From the cell containing the given text, extract its center point as (X, Y) coordinate. 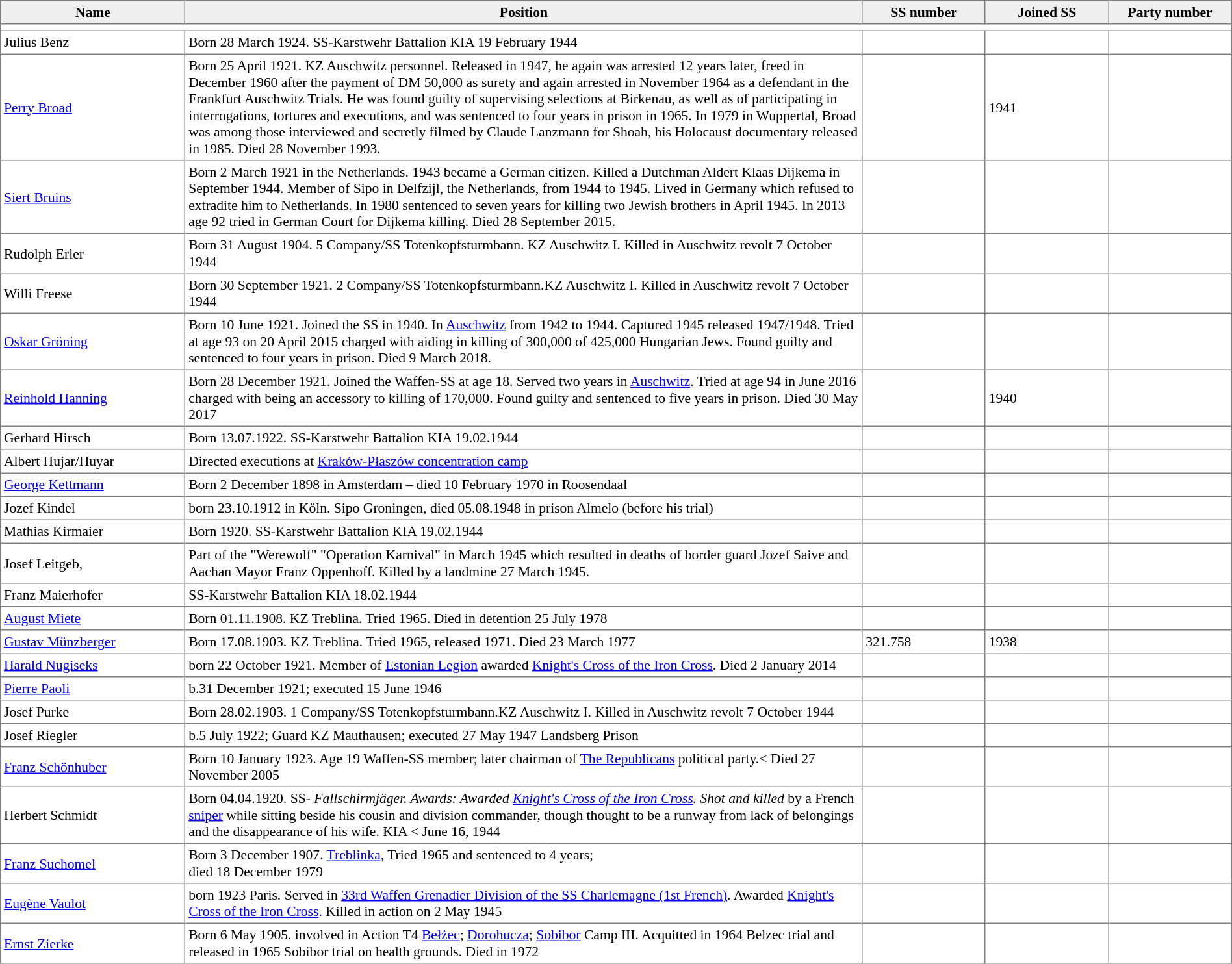
Position (524, 12)
Born 01.11.1908. KZ Treblina. Tried 1965. Died in detention 25 July 1978 (524, 618)
Born 30 September 1921. 2 Company/SS Totenkopfsturmbann.KZ Auschwitz I. Killed in Auschwitz revolt 7 October 1944 (524, 294)
b.5 July 1922; Guard KZ Mauthausen; executed 27 May 1947 Landsberg Prison (524, 735)
Franz Maierhofer (93, 595)
Siert Bruins (93, 197)
Born 28.02.1903. 1 Company/SS Totenkopfsturmbann.KZ Auschwitz I. Killed in Auschwitz revolt 7 October 1944 (524, 712)
Perry Broad (93, 107)
Party number (1170, 12)
b.31 December 1921; executed 15 June 1946 (524, 689)
321.758 (924, 642)
Joined SS (1046, 12)
Josef Leitgeb, (93, 563)
Born 13.07.1922. SS-Karstwehr Battalion KIA 19.02.1944 (524, 438)
August Miete (93, 618)
Name (93, 12)
Ernst Zierke (93, 943)
Albert Hujar/Huyar (93, 461)
Mathias Kirmaier (93, 531)
Born 17.08.1903. KZ Treblina. Tried 1965, released 1971. Died 23 March 1977 (524, 642)
1938 (1046, 642)
Eugène Vaulot (93, 904)
George Kettmann (93, 485)
SS-Karstwehr Battalion KIA 18.02.1944 (524, 595)
Born 2 December 1898 in Amsterdam – died 10 February 1970 in Roosendaal (524, 485)
born 23.10.1912 in Köln. Sipo Groningen, died 05.08.1948 in prison Almelo (before his trial) (524, 508)
Franz Schönhuber (93, 767)
Reinhold Hanning (93, 398)
1940 (1046, 398)
Directed executions at Kraków-Płaszów concentration camp (524, 461)
Jozef Kindel (93, 508)
Josef Riegler (93, 735)
Born 28 March 1924. SS-Karstwehr Battalion KIA 19 February 1944 (524, 42)
Rudolph Erler (93, 253)
Born 31 August 1904. 5 Company/SS Totenkopfsturmbann. KZ Auschwitz I. Killed in Auschwitz revolt 7 October 1944 (524, 253)
Franz Suchomel (93, 863)
Oskar Gröning (93, 342)
born 22 October 1921. Member of Estonian Legion awarded Knight's Cross of the Iron Cross. Died 2 January 2014 (524, 665)
Born 3 December 1907. Treblinka, Tried 1965 and sentenced to 4 years; died 18 December 1979 (524, 863)
Born 10 January 1923. Age 19 Waffen-SS member; later chairman of The Republicans political party.< Died 27 November 2005 (524, 767)
Julius Benz (93, 42)
Josef Purke (93, 712)
Born 1920. SS-Karstwehr Battalion KIA 19.02.1944 (524, 531)
1941 (1046, 107)
Gerhard Hirsch (93, 438)
Gustav Münzberger (93, 642)
Pierre Paoli (93, 689)
Harald Nugiseks (93, 665)
Willi Freese (93, 294)
Herbert Schmidt (93, 815)
SS number (924, 12)
